Extract the (X, Y) coordinate from the center of the cell holding the provided text.  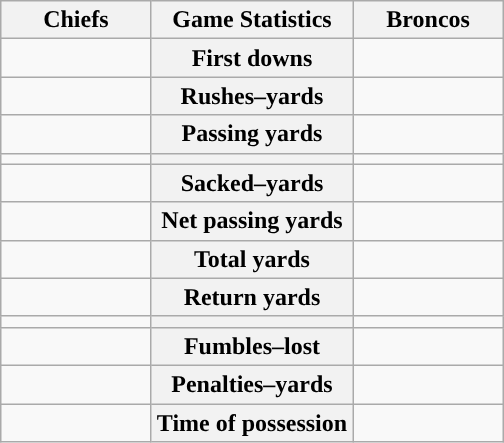
Time of possession (252, 423)
Total yards (252, 259)
Passing yards (252, 134)
Sacked–yards (252, 183)
Penalties–yards (252, 384)
First downs (252, 58)
Net passing yards (252, 221)
Game Statistics (252, 20)
Rushes–yards (252, 96)
Broncos (428, 20)
Fumbles–lost (252, 346)
Return yards (252, 297)
Chiefs (76, 20)
